Find where the given text appears and provide that cell's center as [x, y] coordinate. 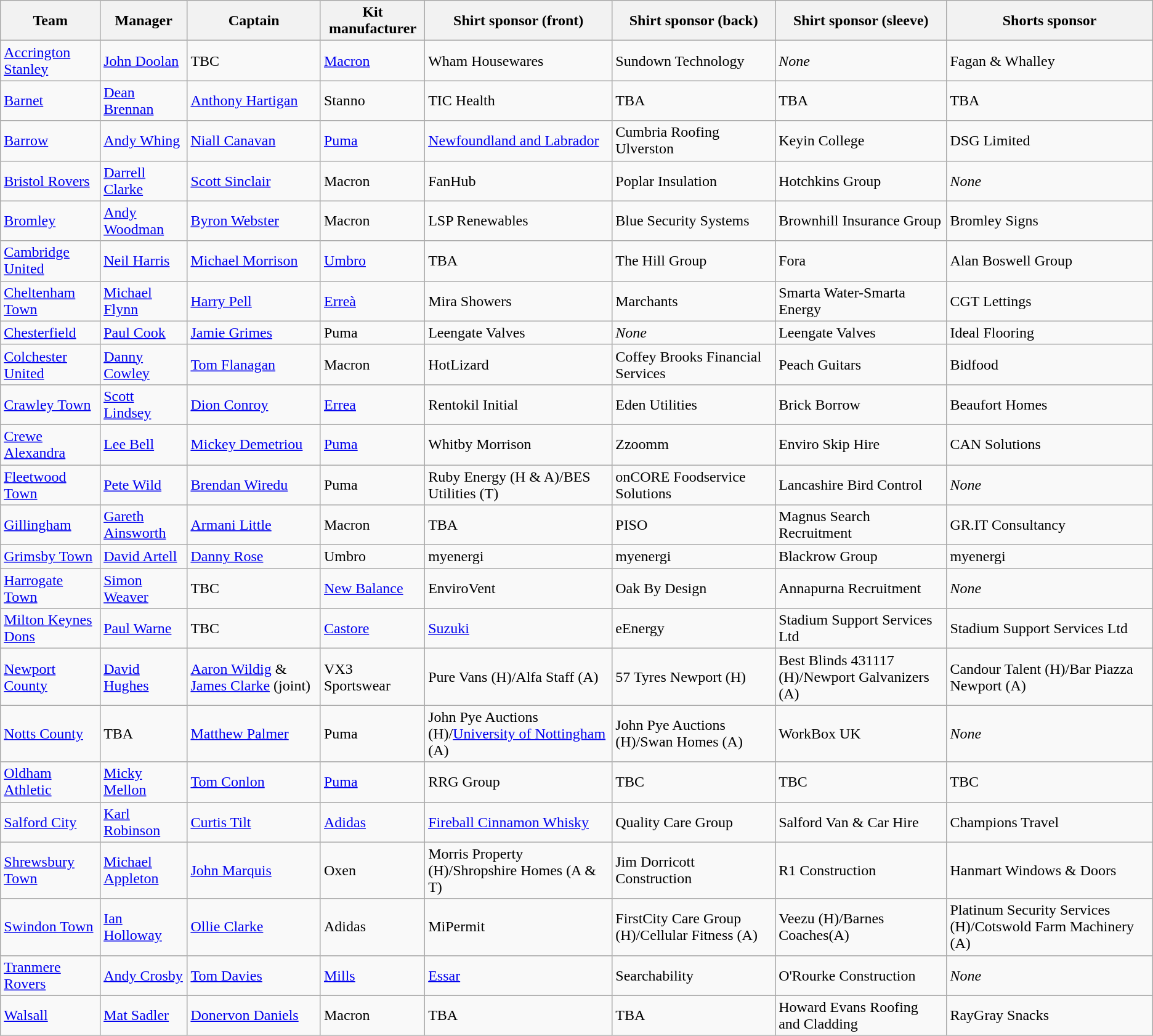
Crewe Alexandra [51, 445]
Cambridge United [51, 261]
Fora [861, 261]
Neil Harris [144, 261]
TIC Health [519, 101]
Coffey Brooks Financial Services [694, 365]
RRG Group [519, 782]
Gareth Ainsworth [144, 525]
Essar [519, 976]
Jim Dorricott Construction [694, 870]
Karl Robinson [144, 822]
Harry Pell [254, 301]
Tom Davies [254, 976]
PISO [694, 525]
Lee Bell [144, 445]
Cumbria Roofing Ulverston [694, 140]
Dion Conroy [254, 404]
DSG Limited [1050, 140]
Gillingham [51, 525]
Magnus Search Recruitment [861, 525]
Niall Canavan [254, 140]
Platinum Security Services (H)/Cotswold Farm Machinery (A) [1050, 927]
Curtis Tilt [254, 822]
Errea [372, 404]
Shirt sponsor (sleeve) [861, 21]
Suzuki [519, 628]
Tom Conlon [254, 782]
Poplar Insulation [694, 181]
Aaron Wildig & James Clarke (joint) [254, 677]
Blackrow Group [861, 557]
Oxen [372, 870]
John Marquis [254, 870]
Stanno [372, 101]
New Balance [372, 589]
Quality Care Group [694, 822]
Mira Showers [519, 301]
Whitby Morrison [519, 445]
Oak By Design [694, 589]
FirstCity Care Group (H)/Cellular Fitness (A) [694, 927]
Cheltenham Town [51, 301]
Pete Wild [144, 484]
Enviro Skip Hire [861, 445]
Andy Whing [144, 140]
Chesterfield [51, 333]
Rentokil Initial [519, 404]
Kit manufacturer [372, 21]
Annapurna Recruitment [861, 589]
Candour Talent (H)/Bar Piazza Newport (A) [1050, 677]
Pure Vans (H)/Alfa Staff (A) [519, 677]
Mills [372, 976]
Shirt sponsor (back) [694, 21]
Dean Brennan [144, 101]
Andy Crosby [144, 976]
Accrington Stanley [51, 60]
Scott Sinclair [254, 181]
Paul Cook [144, 333]
Shrewsbury Town [51, 870]
Paul Warne [144, 628]
David Artell [144, 557]
Fireball Cinnamon Whisky [519, 822]
Andy Woodman [144, 221]
Swindon Town [51, 927]
Brownhill Insurance Group [861, 221]
O'Rourke Construction [861, 976]
RayGray Snacks [1050, 1015]
Ollie Clarke [254, 927]
Brendan Wiredu [254, 484]
Erreà [372, 301]
Brick Borrow [861, 404]
Michael Flynn [144, 301]
Mickey Demetriou [254, 445]
Matthew Palmer [254, 734]
Shirt sponsor (front) [519, 21]
Michael Appleton [144, 870]
Marchants [694, 301]
Blue Security Systems [694, 221]
John Pye Auctions (H)/University of Nottingham (A) [519, 734]
Armani Little [254, 525]
Wham Housewares [519, 60]
Morris Property (H)/Shropshire Homes (A & T) [519, 870]
Champions Travel [1050, 822]
Lancashire Bird Control [861, 484]
John Pye Auctions (H)/Swan Homes (A) [694, 734]
Manager [144, 21]
Notts County [51, 734]
Howard Evans Roofing and Cladding [861, 1015]
Salford Van & Car Hire [861, 822]
R1 Construction [861, 870]
HotLizard [519, 365]
Tom Flanagan [254, 365]
Shorts sponsor [1050, 21]
GR.IT Consultancy [1050, 525]
Oldham Athletic [51, 782]
Newfoundland and Labrador [519, 140]
David Hughes [144, 677]
Ruby Energy (H & A)/BES Utilities (T) [519, 484]
WorkBox UK [861, 734]
Salford City [51, 822]
The Hill Group [694, 261]
Bidfood [1050, 365]
Danny Cowley [144, 365]
Sundown Technology [694, 60]
Keyin College [861, 140]
Bromley [51, 221]
Harrogate Town [51, 589]
FanHub [519, 181]
LSP Renewables [519, 221]
onCORE Foodservice Solutions [694, 484]
Grimsby Town [51, 557]
Fagan & Whalley [1050, 60]
Searchability [694, 976]
EnviroVent [519, 589]
Mat Sadler [144, 1015]
CAN Solutions [1050, 445]
Anthony Hartigan [254, 101]
Barnet [51, 101]
Newport County [51, 677]
Danny Rose [254, 557]
Castore [372, 628]
Alan Boswell Group [1050, 261]
Crawley Town [51, 404]
Byron Webster [254, 221]
Eden Utilities [694, 404]
Bristol Rovers [51, 181]
Hanmart Windows & Doors [1050, 870]
Jamie Grimes [254, 333]
Barrow [51, 140]
Colchester United [51, 365]
Team [51, 21]
Donervon Daniels [254, 1015]
Ian Holloway [144, 927]
eEnergy [694, 628]
MiPermit [519, 927]
Simon Weaver [144, 589]
Peach Guitars [861, 365]
Scott Lindsey [144, 404]
CGT Lettings [1050, 301]
Hotchkins Group [861, 181]
Captain [254, 21]
Zzoomm [694, 445]
Tranmere Rovers [51, 976]
VX3 Sportswear [372, 677]
Walsall [51, 1015]
Michael Morrison [254, 261]
Smarta Water-Smarta Energy [861, 301]
Micky Mellon [144, 782]
Veezu (H)/Barnes Coaches(A) [861, 927]
Beaufort Homes [1050, 404]
Fleetwood Town [51, 484]
Bromley Signs [1050, 221]
Best Blinds 431117 (H)/Newport Galvanizers (A) [861, 677]
57 Tyres Newport (H) [694, 677]
Milton Keynes Dons [51, 628]
Ideal Flooring [1050, 333]
Darrell Clarke [144, 181]
John Doolan [144, 60]
